Return the (x, y) coordinate for the center point of the cell that contains the specified text.  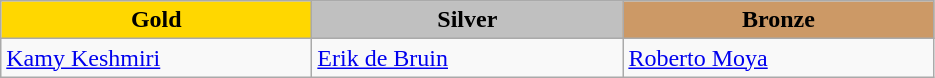
Gold (156, 20)
Roberto Moya (778, 58)
Bronze (778, 20)
Erik de Bruin (468, 58)
Kamy Keshmiri (156, 58)
Silver (468, 20)
